Determine the (X, Y) coordinate at the center of the cell enclosing the given text.  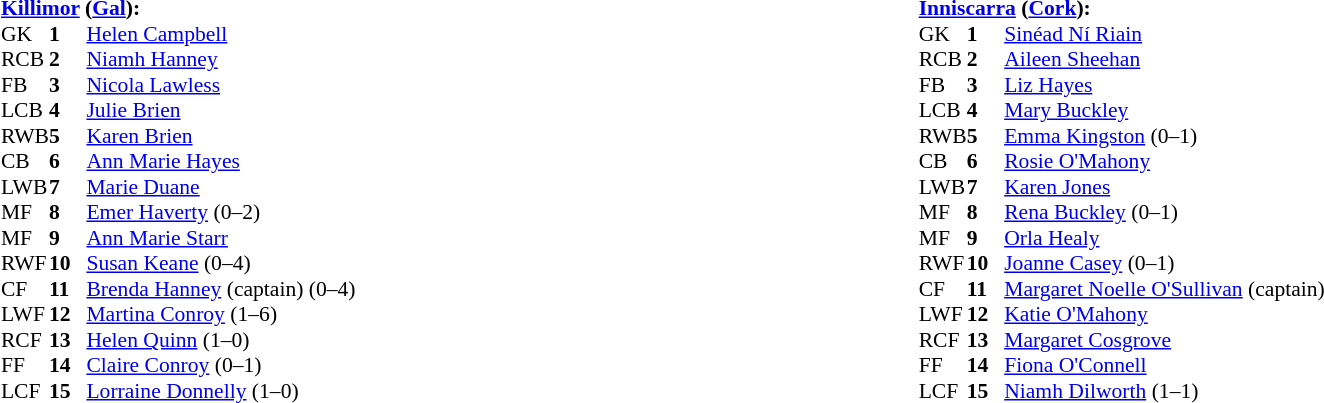
Niamh Hanney (220, 59)
Ann Marie Hayes (220, 161)
Helen Campbell (220, 34)
Julie Brien (220, 111)
Martina Conroy (1–6) (220, 315)
Ann Marie Starr (220, 238)
Karen Brien (220, 136)
Nicola Lawless (220, 85)
Marie Duane (220, 187)
Brenda Hanney (captain) (0–4) (220, 289)
Claire Conroy (0–1) (220, 365)
Helen Quinn (1–0) (220, 340)
Susan Keane (0–4) (220, 263)
Emer Haverty (0–2) (220, 213)
